Provide the (X, Y) coordinate of the cell's center where the given text is located.  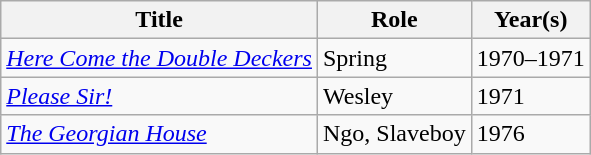
1971 (530, 96)
Please Sir! (160, 96)
Ngo, Slaveboy (394, 134)
The Georgian House (160, 134)
Role (394, 20)
Wesley (394, 96)
Here Come the Double Deckers (160, 58)
Title (160, 20)
Spring (394, 58)
1976 (530, 134)
1970–1971 (530, 58)
Year(s) (530, 20)
